Search for the cell housing the specified text and yield its (x, y) center coordinate. 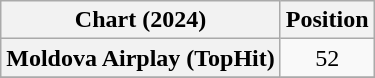
52 (327, 58)
Position (327, 20)
Moldova Airplay (TopHit) (141, 58)
Chart (2024) (141, 20)
